Pinpoint the cell where the given text exists, returning its (X, Y) midpoint coordinate. 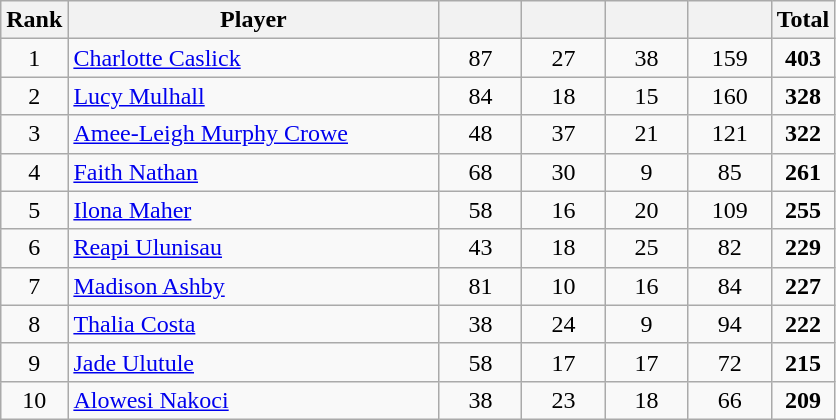
5 (34, 210)
322 (803, 134)
37 (564, 134)
109 (730, 210)
20 (646, 210)
222 (803, 324)
159 (730, 58)
261 (803, 172)
7 (34, 286)
Lucy Mulhall (254, 96)
Madison Ashby (254, 286)
6 (34, 248)
27 (564, 58)
229 (803, 248)
43 (480, 248)
82 (730, 248)
121 (730, 134)
87 (480, 58)
Player (254, 20)
209 (803, 400)
Jade Ulutule (254, 362)
Faith Nathan (254, 172)
227 (803, 286)
48 (480, 134)
215 (803, 362)
24 (564, 324)
3 (34, 134)
Alowesi Nakoci (254, 400)
160 (730, 96)
1 (34, 58)
255 (803, 210)
21 (646, 134)
15 (646, 96)
Total (803, 20)
68 (480, 172)
2 (34, 96)
Ilona Maher (254, 210)
Rank (34, 20)
72 (730, 362)
30 (564, 172)
94 (730, 324)
23 (564, 400)
4 (34, 172)
81 (480, 286)
Reapi Ulunisau (254, 248)
Charlotte Caslick (254, 58)
Amee-Leigh Murphy Crowe (254, 134)
85 (730, 172)
66 (730, 400)
328 (803, 96)
403 (803, 58)
Thalia Costa (254, 324)
25 (646, 248)
8 (34, 324)
